Determine the [x, y] coordinate at the center of the cell enclosing the given text.  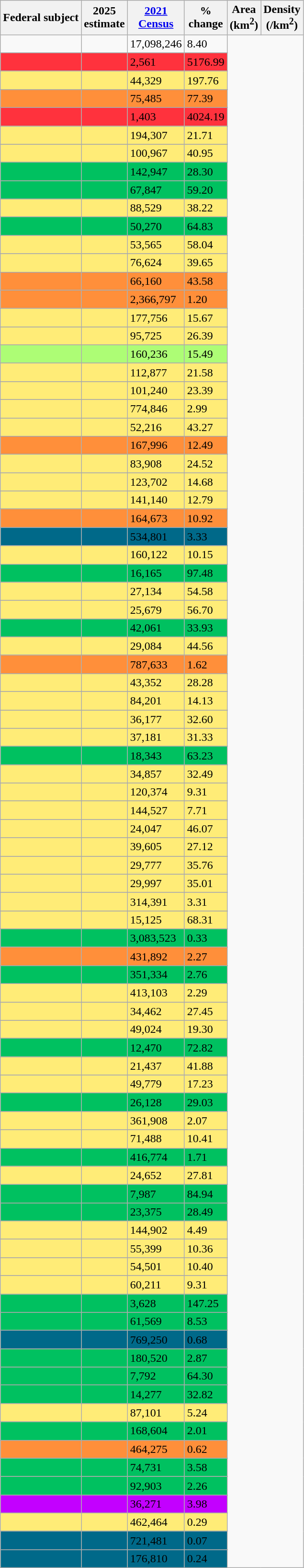
36,177 [156, 719]
28.30 [206, 172]
18,343 [156, 756]
16,165 [156, 573]
0.62 [206, 1449]
194,307 [156, 135]
4024.19 [206, 117]
67,847 [156, 190]
160,236 [156, 354]
5.24 [206, 1413]
52,216 [156, 427]
120,374 [156, 792]
2,561 [156, 62]
46.07 [206, 829]
2021Census [156, 18]
2.29 [206, 993]
34,462 [156, 1011]
1,403 [156, 117]
3,628 [156, 1303]
35.01 [206, 883]
28.28 [206, 682]
144,527 [156, 810]
77.39 [206, 98]
84,201 [156, 701]
0.33 [206, 938]
39.65 [206, 263]
87,101 [156, 1413]
142,947 [156, 172]
416,774 [156, 1157]
64.30 [206, 1376]
92,903 [156, 1486]
36,271 [156, 1504]
%change [206, 18]
3.31 [206, 901]
0.68 [206, 1340]
27,134 [156, 591]
29,084 [156, 646]
27.81 [206, 1175]
12.49 [206, 445]
197.76 [206, 80]
123,702 [156, 482]
49,779 [156, 1084]
774,846 [156, 409]
0.24 [206, 1558]
24.52 [206, 464]
413,103 [156, 993]
7,792 [156, 1376]
464,275 [156, 1449]
787,633 [156, 664]
61,569 [156, 1322]
42,061 [156, 628]
44.56 [206, 646]
54.58 [206, 591]
2.01 [206, 1431]
168,604 [156, 1431]
63.23 [206, 756]
2,366,797 [156, 299]
83,908 [156, 464]
75,485 [156, 98]
26,128 [156, 1102]
66,160 [156, 281]
147.25 [206, 1303]
40.95 [206, 153]
32.49 [206, 774]
35.76 [206, 865]
68.31 [206, 920]
21.58 [206, 372]
29,777 [156, 865]
5176.99 [206, 62]
0.07 [206, 1540]
34,857 [156, 774]
58.04 [206, 245]
60,211 [156, 1285]
54,501 [156, 1266]
27.12 [206, 847]
19.30 [206, 1030]
721,481 [156, 1540]
44,329 [156, 80]
3.33 [206, 537]
17.23 [206, 1084]
10.41 [206, 1139]
29,997 [156, 883]
43,352 [156, 682]
43.58 [206, 281]
10.92 [206, 518]
41.88 [206, 1066]
Density(/km2) [282, 18]
351,334 [156, 974]
101,240 [156, 390]
10.36 [206, 1248]
314,391 [156, 901]
12.79 [206, 500]
15.49 [206, 354]
24,047 [156, 829]
2.07 [206, 1121]
2.76 [206, 974]
27.45 [206, 1011]
1.20 [206, 299]
112,877 [156, 372]
167,996 [156, 445]
2025estimate [104, 18]
1.62 [206, 664]
144,902 [156, 1230]
72.82 [206, 1048]
38.22 [206, 208]
3,083,523 [156, 938]
1.71 [206, 1157]
50,270 [156, 226]
14,277 [156, 1394]
2.99 [206, 409]
84.94 [206, 1194]
180,520 [156, 1358]
59.20 [206, 190]
8.53 [206, 1322]
15,125 [156, 920]
32.60 [206, 719]
33.93 [206, 628]
7.71 [206, 810]
3.58 [206, 1467]
71,488 [156, 1139]
29.03 [206, 1102]
534,801 [156, 537]
24,652 [156, 1175]
97.48 [206, 573]
76,624 [156, 263]
21.71 [206, 135]
25,679 [156, 609]
164,673 [156, 518]
4.49 [206, 1230]
64.83 [206, 226]
7,987 [156, 1194]
23.39 [206, 390]
2.26 [206, 1486]
Federal subject [41, 18]
2.27 [206, 956]
55,399 [156, 1248]
26.39 [206, 336]
0.29 [206, 1522]
31.33 [206, 737]
Area(km2) [244, 18]
14.68 [206, 482]
56.70 [206, 609]
10.40 [206, 1266]
17,098,246 [156, 44]
361,908 [156, 1121]
21,437 [156, 1066]
32.82 [206, 1394]
28.49 [206, 1212]
37,181 [156, 737]
431,892 [156, 956]
8.40 [206, 44]
23,375 [156, 1212]
74,731 [156, 1467]
177,756 [156, 317]
12,470 [156, 1048]
160,122 [156, 555]
53,565 [156, 245]
14.13 [206, 701]
141,140 [156, 500]
2.87 [206, 1358]
39,605 [156, 847]
769,250 [156, 1340]
462,464 [156, 1522]
15.67 [206, 317]
43.27 [206, 427]
3.98 [206, 1504]
88,529 [156, 208]
49,024 [156, 1030]
176,810 [156, 1558]
100,967 [156, 153]
95,725 [156, 336]
10.15 [206, 555]
